Return (x, y) of the center of cell containing provided text 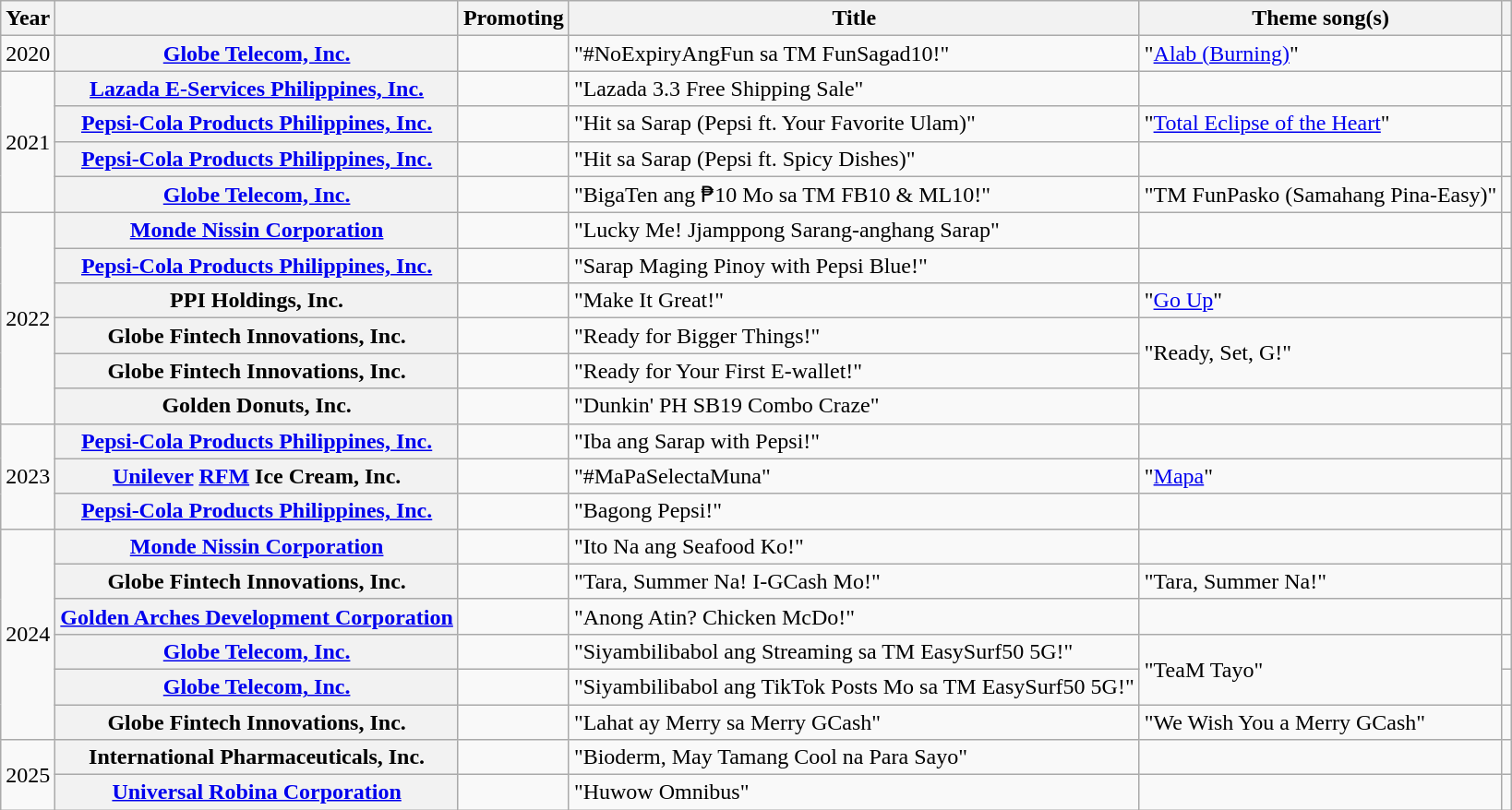
"Lucky Me! Jjamppong Sarang-anghang Sarap" (854, 231)
"Hit sa Sarap (Pepsi ft. Spicy Dishes)" (854, 159)
"#NoExpiryAngFun sa TM FunSagad10!" (854, 54)
"Siyambilibabol ang Streaming sa TM EasySurf50 5G!" (854, 651)
"Mapa" (1320, 476)
Golden Arches Development Corporation (257, 616)
2022 (28, 318)
2020 (28, 54)
Title (854, 18)
"Hit sa Sarap (Pepsi ft. Your Favorite Ulam)" (854, 124)
2023 (28, 476)
"We Wish You a Merry GCash" (1320, 722)
"Siyambilibabol ang TikTok Posts Mo sa TM EasySurf50 5G!" (854, 686)
Unilever RFM Ice Cream, Inc. (257, 476)
"BigaTen ang ₱10 Mo sa TM FB10 & ML10!" (854, 195)
"Make It Great!" (854, 301)
Year (28, 18)
Golden Donuts, Inc. (257, 406)
"Ito Na ang Seafood Ko!" (854, 546)
"Ready for Bigger Things!" (854, 336)
"Alab (Burning)" (1320, 54)
"Sarap Maging Pinoy with Pepsi Blue!" (854, 266)
"Dunkin' PH SB19 Combo Craze" (854, 406)
"Go Up" (1320, 301)
"Ready, Set, G!" (1320, 353)
"Iba ang Sarap with Pepsi!" (854, 441)
"Lazada 3.3 Free Shipping Sale" (854, 89)
2024 (28, 634)
"Anong Atin? Chicken McDo!" (854, 616)
2021 (28, 142)
"#MaPaSelectaMuna" (854, 476)
Theme song(s) (1320, 18)
"Tara, Summer Na!" (1320, 581)
"Tara, Summer Na! I-GCash Mo!" (854, 581)
"TM FunPasko (Samahang Pina-Easy)" (1320, 195)
"Bagong Pepsi!" (854, 511)
"Bioderm, May Tamang Cool na Para Sayo" (854, 757)
"Ready for Your First E-wallet!" (854, 371)
Promoting (513, 18)
Lazada E-Services Philippines, Inc. (257, 89)
"Huwow Omnibus" (854, 792)
"Total Eclipse of the Heart" (1320, 124)
Universal Robina Corporation (257, 792)
2025 (28, 775)
International Pharmaceuticals, Inc. (257, 757)
"TeaM Tayo" (1320, 669)
PPI Holdings, Inc. (257, 301)
"Lahat ay Merry sa Merry GCash" (854, 722)
